Detect which cell encompasses the target text, then output its (x, y) center coordinate. 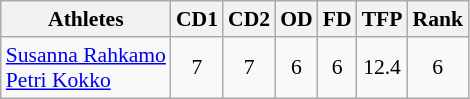
Rank (438, 19)
FD (338, 19)
CD2 (249, 19)
12.4 (382, 68)
Athletes (86, 19)
CD1 (197, 19)
Susanna RahkamoPetri Kokko (86, 68)
TFP (382, 19)
OD (296, 19)
